Output the (X, Y) coordinate of the center of the cell containing the given text.  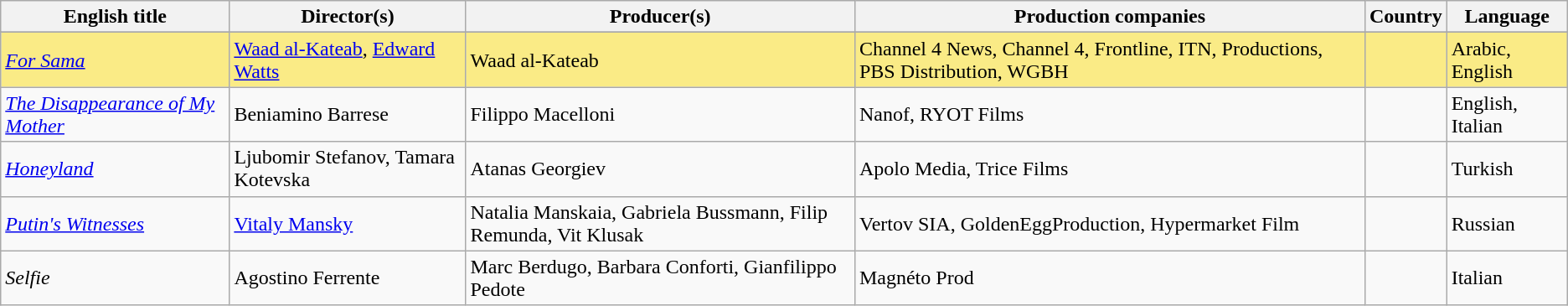
English, Italian (1507, 114)
Arabic, English (1507, 60)
Turkish (1507, 169)
Channel 4 News, Channel 4, Frontline, ITN, Productions, PBS Distribution, WGBH (1109, 60)
Producer(s) (660, 17)
The Disappearance of My Mother (116, 114)
Agostino Ferrente (348, 278)
Honeyland (116, 169)
Director(s) (348, 17)
Apolo Media, Trice Films (1109, 169)
Beniamino Barrese (348, 114)
Selfie (116, 278)
English title (116, 17)
Country (1406, 17)
Natalia Manskaia, Gabriela Bussmann, Filip Remunda, Vit Klusak (660, 223)
Italian (1507, 278)
Vertov SIA, GoldenEggProduction, Hypermarket Film (1109, 223)
Waad al-Kateab, Edward Watts (348, 60)
Marc Berdugo, Barbara Conforti, Gianfilippo Pedote (660, 278)
Waad al-Kateab (660, 60)
Magnéto Prod (1109, 278)
Russian (1507, 223)
Language (1507, 17)
Putin's Witnesses (116, 223)
Ljubomir Stefanov, Tamara Kotevska (348, 169)
Production companies (1109, 17)
Vitaly Mansky (348, 223)
Atanas Georgiev (660, 169)
Nanof, RYOT Films (1109, 114)
Filippo Macelloni (660, 114)
For Sama (116, 60)
